Detect which cell encompasses the target text, then output its [x, y] center coordinate. 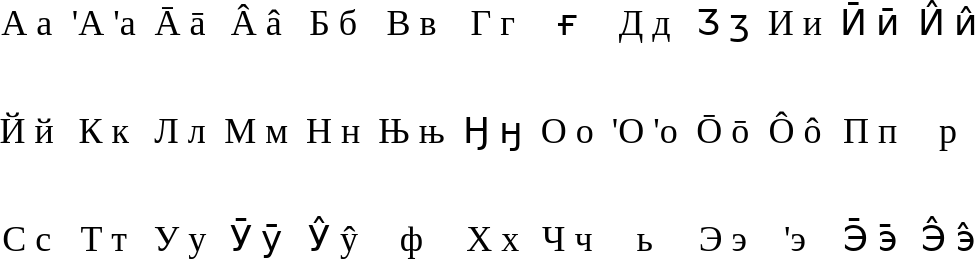
Њ њ [412, 130]
О о [567, 130]
К к [104, 130]
Ӈ ӈ [492, 130]
М м [256, 130]
Л л [180, 130]
Ō ō [722, 130]
Ô ô [794, 130]
'О 'о [644, 130]
Н н [334, 130]
П п [870, 130]
